Extract the [X, Y] coordinate from the center of the cell holding the provided text.  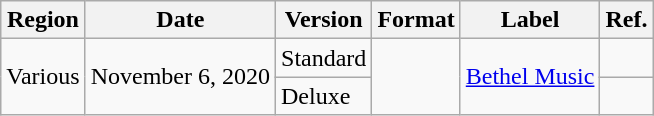
Deluxe [324, 96]
Label [530, 20]
Ref. [626, 20]
Standard [324, 58]
Various [43, 77]
Bethel Music [530, 77]
Region [43, 20]
Date [180, 20]
Version [324, 20]
November 6, 2020 [180, 77]
Format [416, 20]
